Identify which cell holds the provided text, then report its [X, Y] central coordinate. 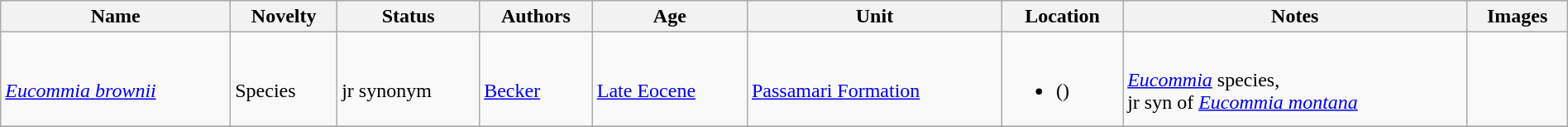
Age [670, 17]
Authors [536, 17]
Late Eocene [670, 80]
Becker [536, 80]
Eucommia brownii [116, 80]
Images [1517, 17]
Eucommia species, jr syn of Eucommia montana [1295, 80]
Status [409, 17]
Name [116, 17]
Passamari Formation [874, 80]
Species [284, 80]
Location [1062, 17]
() [1062, 80]
jr synonym [409, 80]
Notes [1295, 17]
Novelty [284, 17]
Unit [874, 17]
